From the cell containing the given text, extract its center point as [X, Y] coordinate. 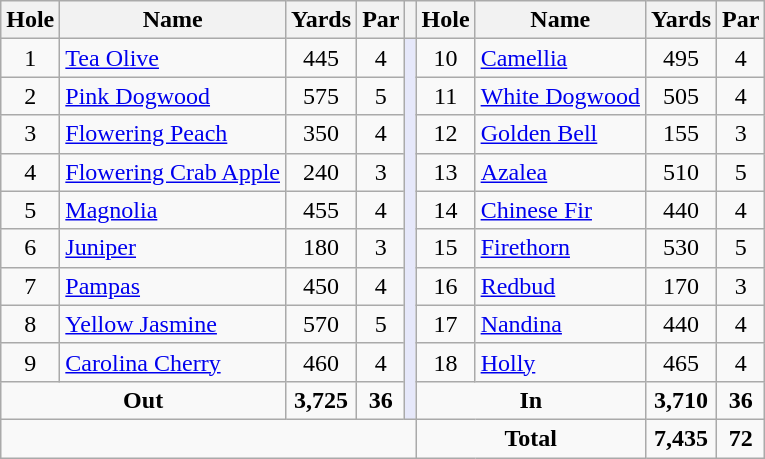
465 [680, 362]
11 [446, 96]
Magnolia [173, 210]
240 [322, 172]
Redbud [560, 286]
7 [30, 286]
460 [322, 362]
White Dogwood [560, 96]
14 [446, 210]
18 [446, 362]
Chinese Fir [560, 210]
Camellia [560, 58]
Yellow Jasmine [173, 324]
Azalea [560, 172]
Flowering Peach [173, 134]
72 [741, 438]
9 [30, 362]
16 [446, 286]
455 [322, 210]
Pampas [173, 286]
170 [680, 286]
Golden Bell [560, 134]
495 [680, 58]
10 [446, 58]
445 [322, 58]
155 [680, 134]
505 [680, 96]
In [530, 400]
575 [322, 96]
180 [322, 248]
6 [30, 248]
Firethorn [560, 248]
17 [446, 324]
3,710 [680, 400]
450 [322, 286]
530 [680, 248]
1 [30, 58]
350 [322, 134]
Flowering Crab Apple [173, 172]
13 [446, 172]
Out [144, 400]
Pink Dogwood [173, 96]
Holly [560, 362]
510 [680, 172]
8 [30, 324]
Juniper [173, 248]
Total [530, 438]
7,435 [680, 438]
Nandina [560, 324]
2 [30, 96]
570 [322, 324]
12 [446, 134]
3,725 [322, 400]
15 [446, 248]
Tea Olive [173, 58]
Carolina Cherry [173, 362]
